Output the (x, y) coordinate of the center of the cell containing the given text.  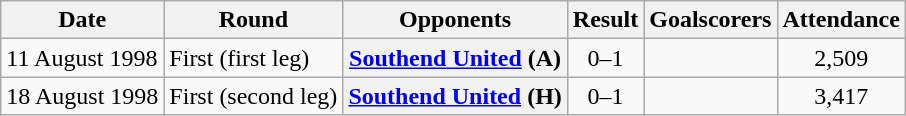
Southend United (A) (455, 58)
Opponents (455, 20)
First (first leg) (254, 58)
Date (82, 20)
Goalscorers (710, 20)
Result (605, 20)
Attendance (841, 20)
2,509 (841, 58)
Southend United (H) (455, 96)
18 August 1998 (82, 96)
Round (254, 20)
First (second leg) (254, 96)
11 August 1998 (82, 58)
3,417 (841, 96)
